Output the (X, Y) coordinate of the center of the cell containing the given text.  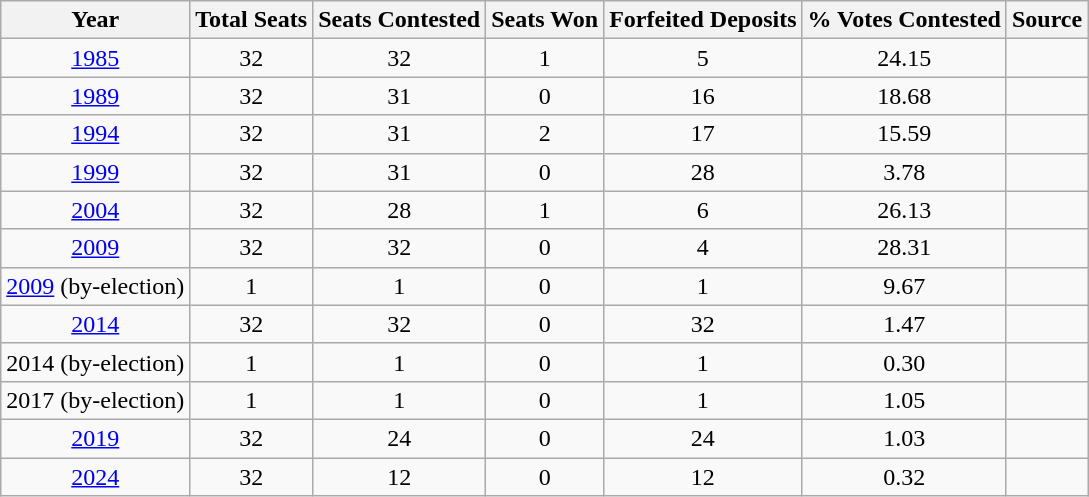
Source (1046, 20)
2014 (96, 324)
0.30 (904, 362)
1989 (96, 96)
28.31 (904, 248)
0.32 (904, 477)
2 (545, 134)
2009 (96, 248)
16 (703, 96)
17 (703, 134)
2019 (96, 438)
5 (703, 58)
Seats Won (545, 20)
3.78 (904, 172)
2017 (by-election) (96, 400)
6 (703, 210)
1999 (96, 172)
Seats Contested (400, 20)
% Votes Contested (904, 20)
Year (96, 20)
18.68 (904, 96)
1985 (96, 58)
2014 (by-election) (96, 362)
2004 (96, 210)
26.13 (904, 210)
2024 (96, 477)
Total Seats (252, 20)
1.47 (904, 324)
1.03 (904, 438)
1.05 (904, 400)
24.15 (904, 58)
1994 (96, 134)
Forfeited Deposits (703, 20)
9.67 (904, 286)
15.59 (904, 134)
2009 (by-election) (96, 286)
4 (703, 248)
